Identify which cell holds the provided text, then report its [x, y] central coordinate. 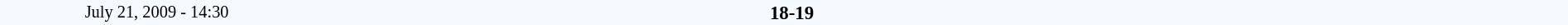
18-19 [791, 12]
July 21, 2009 - 14:30 [157, 12]
